Locate the cell with the specified text and output its (x, y) center coordinate. 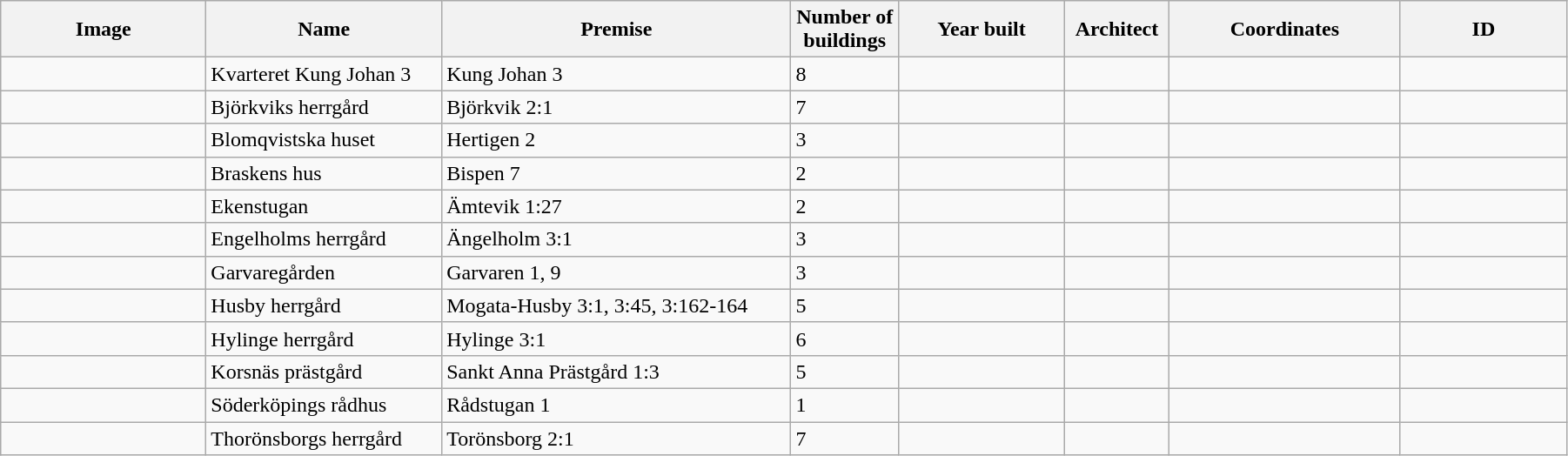
Year built (982, 30)
Architect (1117, 30)
Ämtevik 1:27 (616, 206)
Ekenstugan (324, 206)
Björkviks herrgård (324, 107)
Thorönsborgs herrgård (324, 438)
Hertigen 2 (616, 140)
Garvaregården (324, 272)
1 (845, 405)
Number ofbuildings (845, 30)
Husby herrgård (324, 305)
Braskens hus (324, 173)
Name (324, 30)
Rådstugan 1 (616, 405)
6 (845, 339)
Image (104, 30)
Coordinates (1284, 30)
Garvaren 1, 9 (616, 272)
Engelholms herrgård (324, 239)
Kvarteret Kung Johan 3 (324, 74)
8 (845, 74)
Bispen 7 (616, 173)
Kung Johan 3 (616, 74)
Ängelholm 3:1 (616, 239)
Blomqvistska huset (324, 140)
Hylinge 3:1 (616, 339)
Hylinge herrgård (324, 339)
Mogata-Husby 3:1, 3:45, 3:162-164 (616, 305)
Korsnäs prästgård (324, 372)
Söderköpings rådhus (324, 405)
Torönsborg 2:1 (616, 438)
Sankt Anna Prästgård 1:3 (616, 372)
Björkvik 2:1 (616, 107)
ID (1483, 30)
Premise (616, 30)
